Identify which cell holds the provided text, then report its (X, Y) central coordinate. 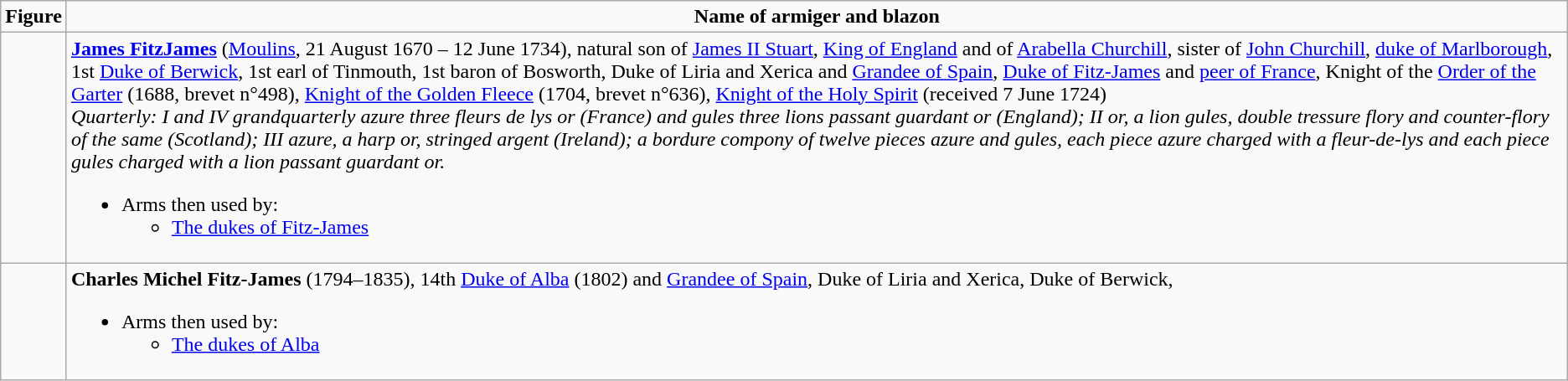
Name of armiger and blazon (817, 17)
Figure (34, 17)
